From the cell containing the given text, extract its center point as [x, y] coordinate. 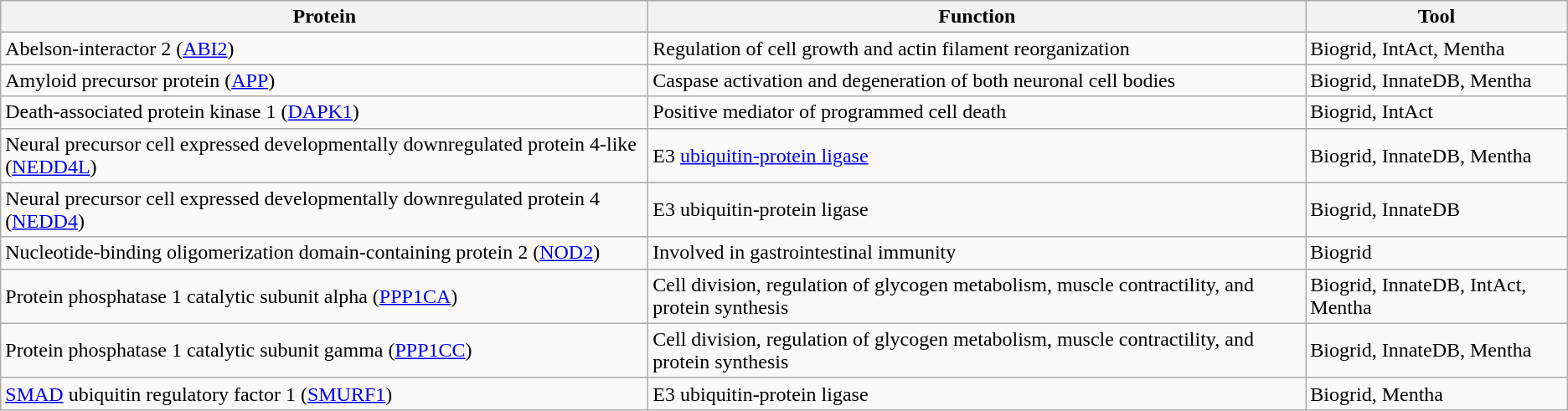
Abelson-interactor 2 (ABI2) [325, 49]
Biogrid [1436, 253]
Amyloid precursor protein (APP) [325, 80]
Tool [1436, 17]
Protein phosphatase 1 catalytic subunit gamma (PPP1CC) [325, 350]
Caspase activation and degeneration of both neuronal cell bodies [977, 80]
Biogrid, Mentha [1436, 393]
Protein phosphatase 1 catalytic subunit alpha (PPP1CA) [325, 296]
Involved in gastrointestinal immunity [977, 253]
Regulation of cell growth and actin filament reorganization [977, 49]
Neural precursor cell expressed developmentally downregulated protein 4-like (NEDD4L) [325, 156]
Function [977, 17]
Nucleotide-binding oligomerization domain-containing protein 2 (NOD2) [325, 253]
Biogrid, IntAct [1436, 112]
Biogrid, InnateDB, IntAct, Mentha [1436, 296]
Biogrid, InnateDB [1436, 209]
Neural precursor cell expressed developmentally downregulated protein 4 (NEDD4) [325, 209]
SMAD ubiquitin regulatory factor 1 (SMURF1) [325, 393]
Biogrid, IntAct, Mentha [1436, 49]
Death-associated protein kinase 1 (DAPK1) [325, 112]
Protein [325, 17]
Positive mediator of programmed cell death [977, 112]
